Extract the [x, y] coordinate from the center of the cell holding the provided text.  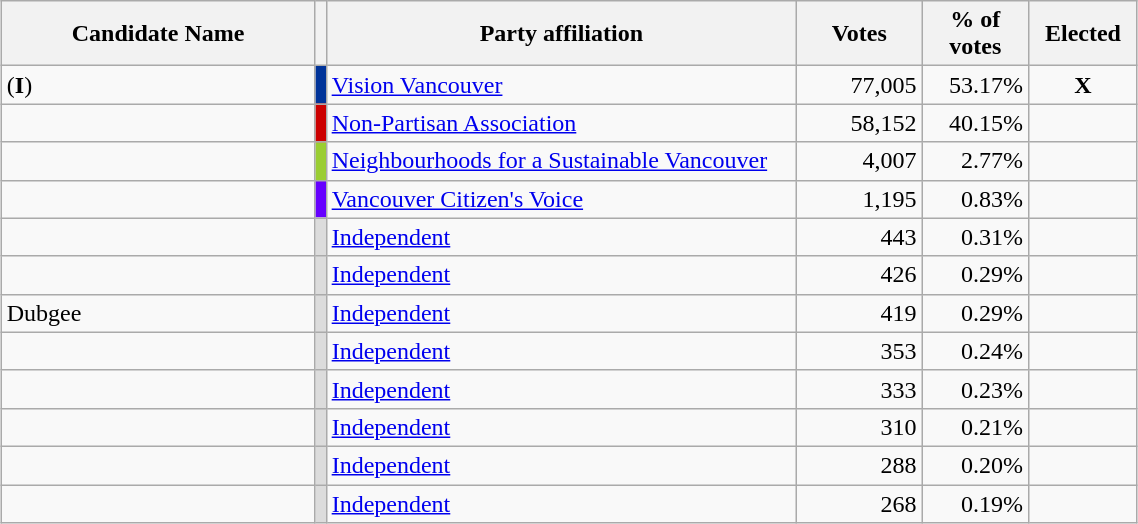
Neighbourhoods for a Sustainable Vancouver [561, 161]
426 [860, 275]
443 [860, 237]
2.77% [976, 161]
333 [860, 389]
% of votes [976, 34]
58,152 [860, 123]
Vancouver Citizen's Voice [561, 199]
0.83% [976, 199]
353 [860, 351]
268 [860, 503]
4,007 [860, 161]
419 [860, 313]
Vision Vancouver [561, 85]
Non-Partisan Association [561, 123]
0.21% [976, 427]
0.24% [976, 351]
0.23% [976, 389]
40.15% [976, 123]
Party affiliation [561, 34]
Votes [860, 34]
Elected [1084, 34]
77,005 [860, 85]
53.17% [976, 85]
1,195 [860, 199]
0.20% [976, 465]
0.19% [976, 503]
288 [860, 465]
310 [860, 427]
X [1084, 85]
Dubgee [158, 313]
0.31% [976, 237]
Candidate Name [158, 34]
(I) [158, 85]
